Search for the cell housing the specified text and yield its [X, Y] center coordinate. 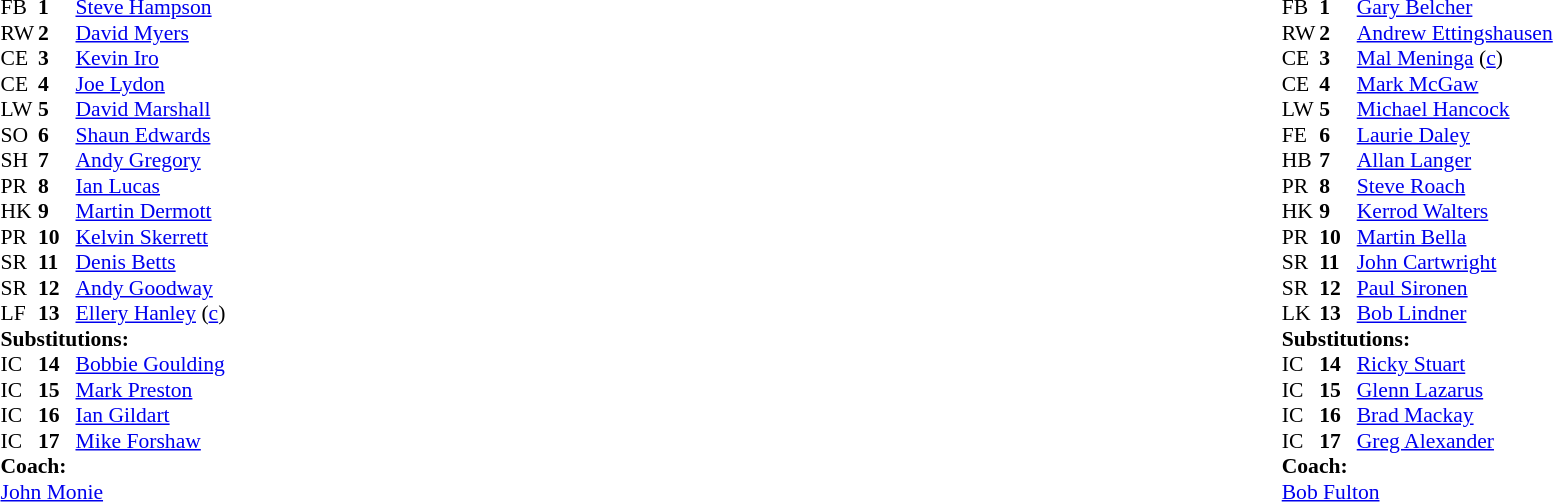
Denis Betts [151, 263]
David Marshall [151, 109]
Joe Lydon [151, 84]
SH [19, 161]
Mark Preston [151, 390]
Steve Roach [1455, 186]
Kevin Iro [151, 59]
HB [1301, 161]
Ellery Hanley (c) [151, 313]
Shaun Edwards [151, 135]
John Cartwright [1455, 263]
Allan Langer [1455, 161]
LF [19, 313]
Andy Goodway [151, 288]
Brad Mackay [1455, 415]
Kelvin Skerrett [151, 237]
Ian Gildart [151, 415]
Laurie Daley [1455, 135]
Bobbie Goulding [151, 365]
FE [1301, 135]
Glenn Lazarus [1455, 390]
Martin Bella [1455, 237]
David Myers [151, 33]
Michael Hancock [1455, 109]
Andy Gregory [151, 161]
Paul Sironen [1455, 288]
Ricky Stuart [1455, 365]
Mike Forshaw [151, 441]
Martin Dermott [151, 211]
Mal Meninga (c) [1455, 59]
Bob Lindner [1455, 313]
LK [1301, 313]
Mark McGaw [1455, 84]
Greg Alexander [1455, 441]
Ian Lucas [151, 186]
Andrew Ettingshausen [1455, 33]
Kerrod Walters [1455, 211]
SO [19, 135]
